For the text-containing cell, return its midpoint in (x, y) coordinate format. 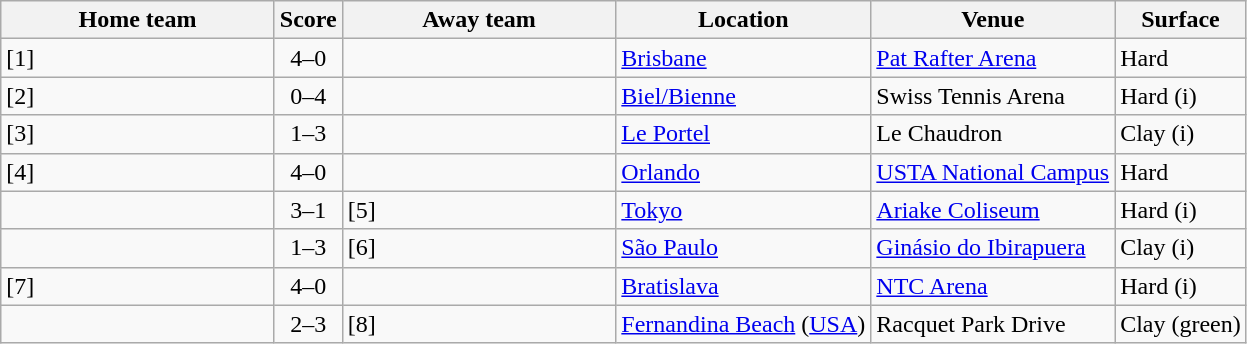
Racquet Park Drive (993, 324)
0–4 (308, 96)
Surface (1181, 20)
[4] (138, 172)
Ariake Coliseum (993, 210)
Ginásio do Ibirapuera (993, 248)
[2] (138, 96)
Fernandina Beach (USA) (744, 324)
Orlando (744, 172)
2–3 (308, 324)
[7] (138, 286)
[8] (479, 324)
Biel/Bienne (744, 96)
[5] (479, 210)
[3] (138, 134)
São Paulo (744, 248)
[6] (479, 248)
3–1 (308, 210)
Tokyo (744, 210)
USTA National Campus (993, 172)
Bratislava (744, 286)
Location (744, 20)
[1] (138, 58)
Away team (479, 20)
Clay (green) (1181, 324)
NTC Arena (993, 286)
Brisbane (744, 58)
Score (308, 20)
Pat Rafter Arena (993, 58)
Swiss Tennis Arena (993, 96)
Le Chaudron (993, 134)
Home team (138, 20)
Le Portel (744, 134)
Venue (993, 20)
